Extract the (X, Y) coordinate from the center of the cell holding the provided text.  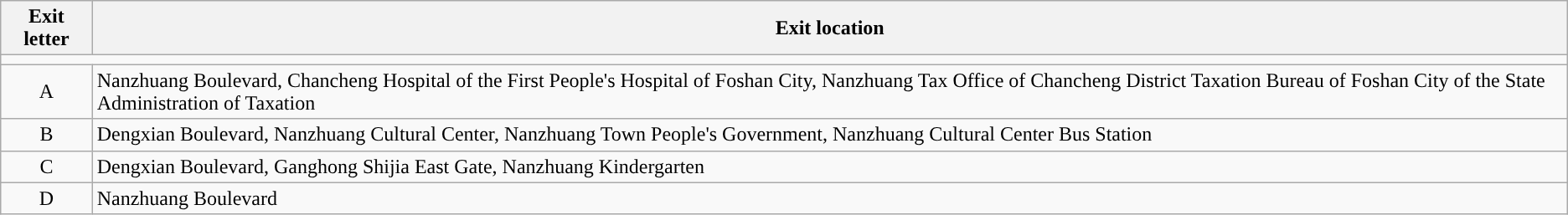
Exit location (829, 28)
D (47, 198)
Exit letter (47, 28)
A (47, 92)
Nanzhuang Boulevard (829, 198)
Dengxian Boulevard, Nanzhuang Cultural Center, Nanzhuang Town People's Government, Nanzhuang Cultural Center Bus Station (829, 135)
C (47, 166)
B (47, 135)
Dengxian Boulevard, Ganghong Shijia East Gate, Nanzhuang Kindergarten (829, 166)
